Return the (x, y) coordinate for the center point of the cell that contains the specified text.  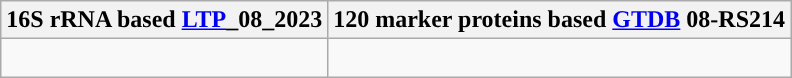
120 marker proteins based GTDB 08-RS214 (560, 20)
16S rRNA based LTP_08_2023 (164, 20)
